Detect which cell encompasses the target text, then output its [X, Y] center coordinate. 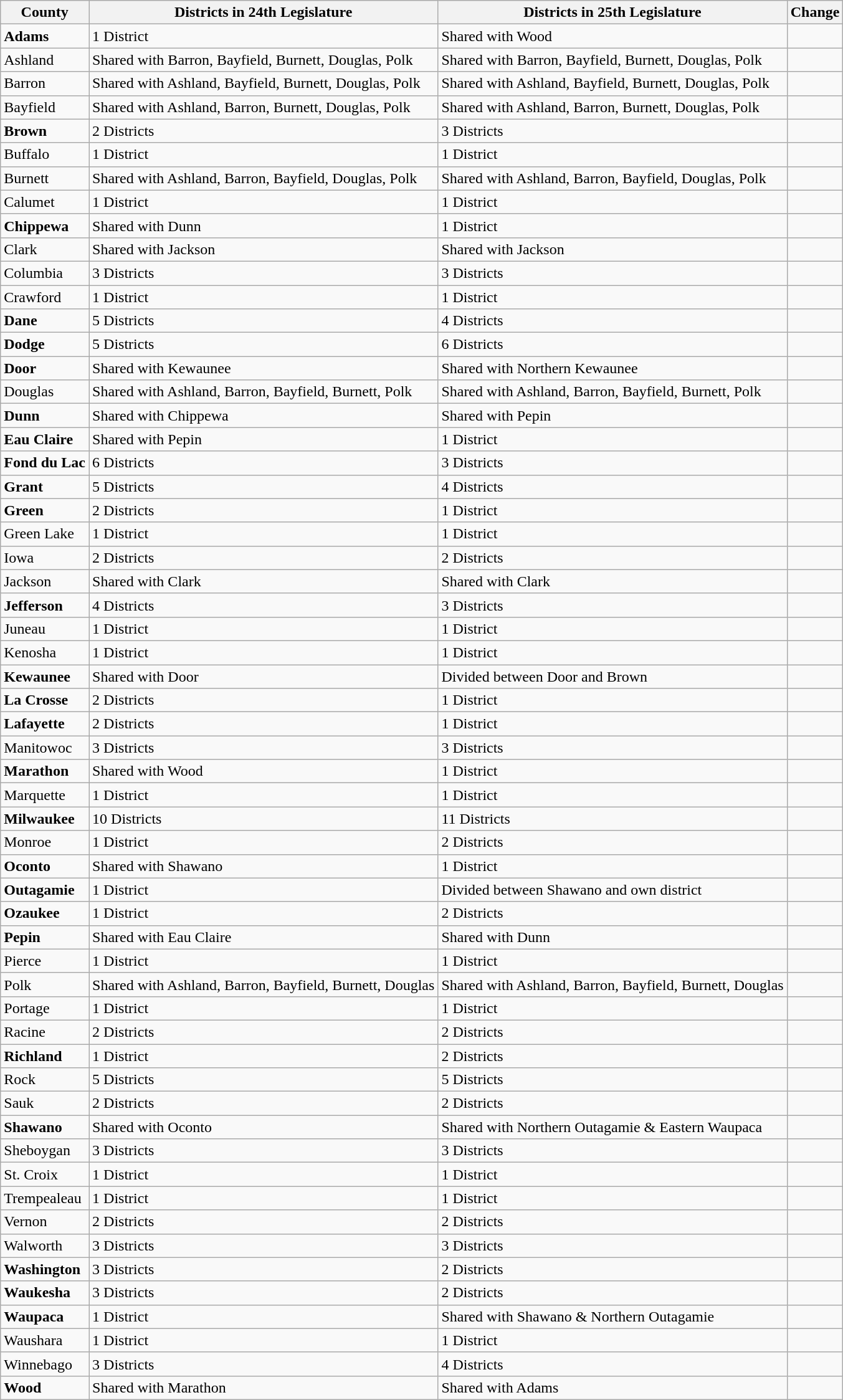
Waupaca [45, 1317]
Shawano [45, 1127]
Ozaukee [45, 913]
Milwaukee [45, 819]
Iowa [45, 558]
Ashland [45, 60]
Sheboygan [45, 1151]
Clark [45, 249]
County [45, 12]
11 Districts [612, 819]
La Crosse [45, 700]
Outagamie [45, 890]
Monroe [45, 842]
Barron [45, 83]
Adams [45, 36]
Kenosha [45, 652]
Trempealeau [45, 1198]
Shared with Northern Outagamie & Eastern Waupaca [612, 1127]
Eau Claire [45, 439]
Shared with Kewaunee [264, 368]
Rock [45, 1080]
Shared with Door [264, 676]
Wood [45, 1388]
Burnett [45, 178]
Districts in 24th Legislature [264, 12]
Pierce [45, 961]
Portage [45, 1008]
Oconto [45, 866]
Divided between Shawano and own district [612, 890]
Districts in 25th Legislature [612, 12]
Kewaunee [45, 676]
Shared with Shawano & Northern Outagamie [612, 1317]
Racine [45, 1032]
Waushara [45, 1340]
Shared with Adams [612, 1388]
Washington [45, 1269]
10 Districts [264, 819]
Waukesha [45, 1293]
Juneau [45, 629]
Shared with Oconto [264, 1127]
Shared with Shawano [264, 866]
Green [45, 510]
Buffalo [45, 155]
Jackson [45, 581]
Dunn [45, 416]
Calumet [45, 202]
Shared with Eau Claire [264, 937]
Columbia [45, 273]
Shared with Marathon [264, 1388]
Marquette [45, 795]
Vernon [45, 1222]
St. Croix [45, 1174]
Divided between Door and Brown [612, 676]
Door [45, 368]
Manitowoc [45, 748]
Lafayette [45, 724]
Dane [45, 321]
Sauk [45, 1103]
Bayfield [45, 107]
Fond du Lac [45, 463]
Winnebago [45, 1364]
Richland [45, 1056]
Green Lake [45, 534]
Brown [45, 131]
Polk [45, 984]
Douglas [45, 392]
Pepin [45, 937]
Shared with Chippewa [264, 416]
Shared with Northern Kewaunee [612, 368]
Dodge [45, 345]
Jefferson [45, 605]
Walworth [45, 1245]
Chippewa [45, 226]
Grant [45, 487]
Crawford [45, 297]
Change [815, 12]
Marathon [45, 771]
